Return [x, y] of the center of cell containing provided text 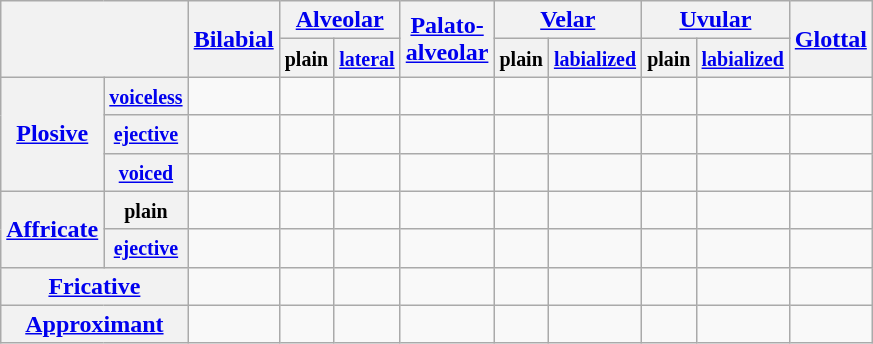
Bilabial [234, 39]
lateral [368, 58]
Plosive [52, 134]
Affricate [52, 229]
Fricative [94, 286]
Velar [568, 20]
Alveolar [340, 20]
voiceless [146, 96]
voiced [146, 172]
Palato-alveolar [447, 39]
Uvular [716, 20]
Approximant [94, 324]
Glottal [830, 39]
